Detect which cell encompasses the target text, then output its [x, y] center coordinate. 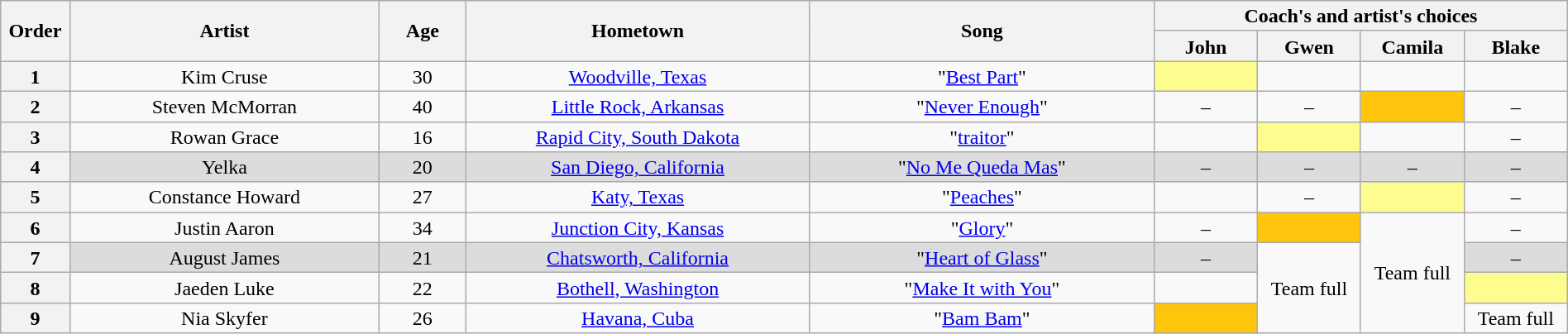
John [1206, 46]
4 [35, 167]
Little Rock, Arkansas [638, 106]
Artist [225, 31]
San Diego, California [638, 167]
Yelka [225, 167]
"Peaches" [982, 197]
7 [35, 258]
Woodville, Texas [638, 76]
"traitor" [982, 137]
"Glory" [982, 228]
Katy, Texas [638, 197]
8 [35, 288]
30 [423, 76]
20 [423, 167]
"Best Part" [982, 76]
9 [35, 317]
Hometown [638, 31]
27 [423, 197]
Junction City, Kansas [638, 228]
Order [35, 31]
3 [35, 137]
"Make It with You" [982, 288]
Havana, Cuba [638, 317]
"No Me Queda Mas" [982, 167]
Gwen [1310, 46]
1 [35, 76]
21 [423, 258]
"Bam Bam" [982, 317]
5 [35, 197]
Rapid City, South Dakota [638, 137]
Justin Aaron [225, 228]
Rowan Grace [225, 137]
40 [423, 106]
2 [35, 106]
Age [423, 31]
August James [225, 258]
Chatsworth, California [638, 258]
"Heart of Glass" [982, 258]
Steven McMorran [225, 106]
22 [423, 288]
Kim Cruse [225, 76]
Coach's and artist's choices [1361, 17]
Camila [1413, 46]
16 [423, 137]
34 [423, 228]
Constance Howard [225, 197]
Bothell, Washington [638, 288]
Song [982, 31]
6 [35, 228]
Blake [1515, 46]
"Never Enough" [982, 106]
26 [423, 317]
Jaeden Luke [225, 288]
Nia Skyfer [225, 317]
